Scan for the cell matching the given text and deliver its [X, Y] coordinate at center. 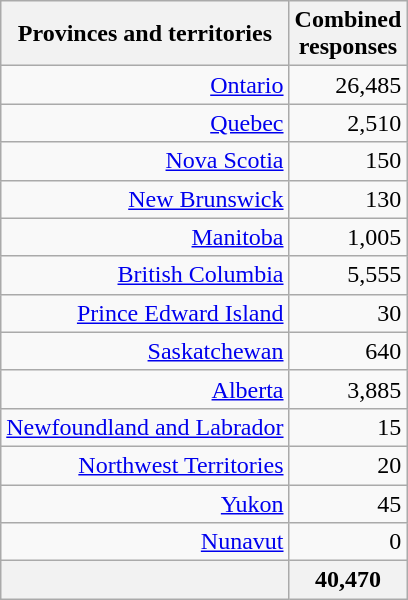
Quebec [145, 123]
2,510 [348, 123]
0 [348, 542]
Northwest Territories [145, 465]
British Columbia [145, 275]
Yukon [145, 503]
Ontario [145, 85]
45 [348, 503]
640 [348, 351]
3,885 [348, 389]
Alberta [145, 389]
Nunavut [145, 542]
130 [348, 199]
40,470 [348, 580]
Combinedresponses [348, 34]
Prince Edward Island [145, 313]
1,005 [348, 237]
26,485 [348, 85]
15 [348, 427]
Manitoba [145, 237]
New Brunswick [145, 199]
30 [348, 313]
Saskatchewan [145, 351]
Nova Scotia [145, 161]
150 [348, 161]
5,555 [348, 275]
20 [348, 465]
Provinces and territories [145, 34]
Newfoundland and Labrador [145, 427]
